Identify which cell holds the provided text, then report its [X, Y] central coordinate. 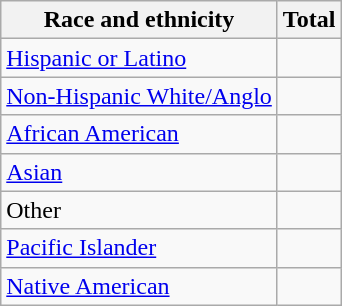
Native American [140, 286]
Race and ethnicity [140, 20]
Hispanic or Latino [140, 58]
Total [309, 20]
Asian [140, 172]
Pacific Islander [140, 248]
Non-Hispanic White/Anglo [140, 96]
African American [140, 134]
Other [140, 210]
